Extract the [X, Y] coordinate from the center of the cell holding the provided text.  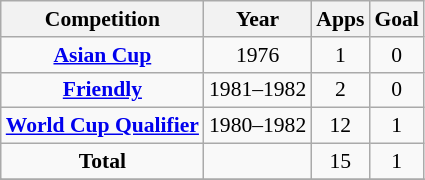
Friendly [102, 90]
1976 [258, 55]
Total [102, 162]
Apps [340, 19]
World Cup Qualifier [102, 126]
2 [340, 90]
15 [340, 162]
12 [340, 126]
1980–1982 [258, 126]
Asian Cup [102, 55]
Goal [396, 19]
1981–1982 [258, 90]
Competition [102, 19]
Year [258, 19]
